Output the [x, y] coordinate of the center of the cell containing the given text.  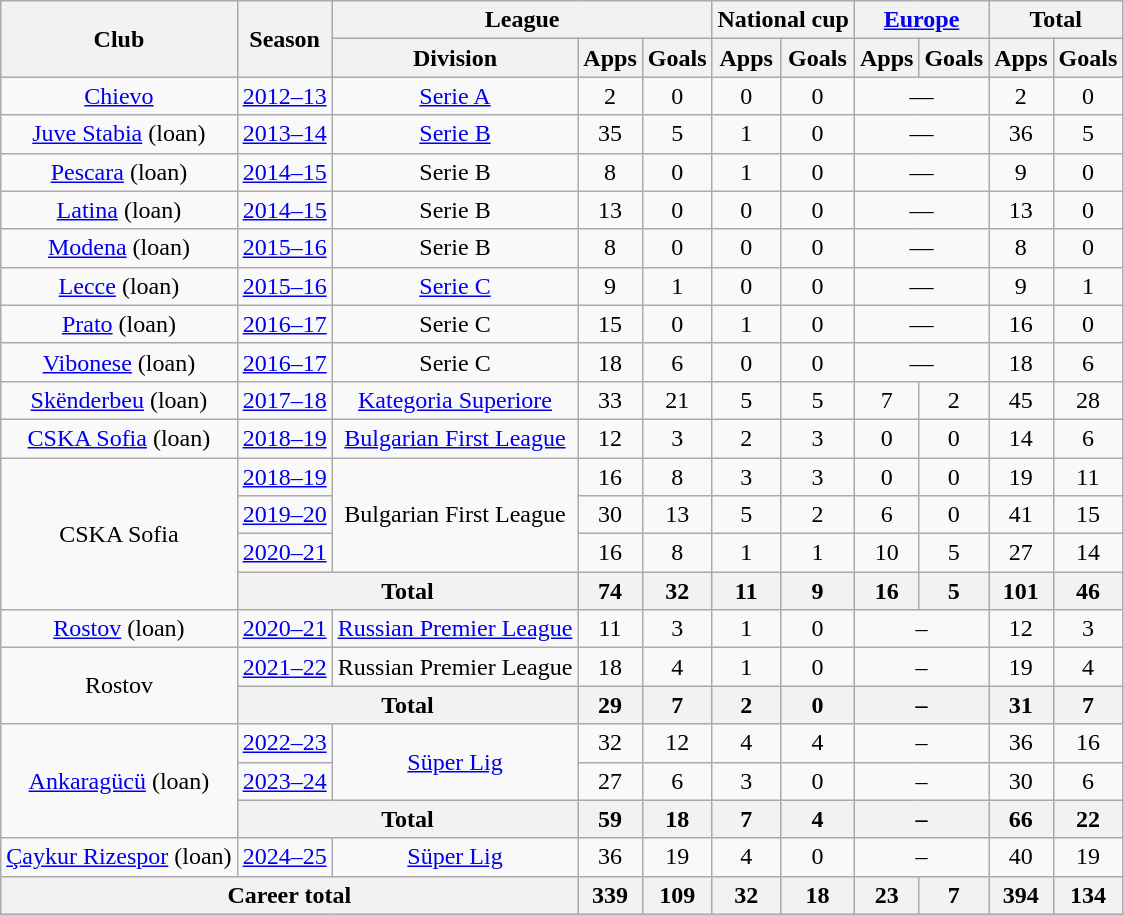
Vibonese (loan) [119, 362]
Rostov [119, 686]
66 [1021, 819]
394 [1021, 895]
46 [1088, 591]
2023–24 [284, 781]
2019–20 [284, 515]
33 [610, 400]
2017–18 [284, 400]
41 [1021, 515]
101 [1021, 591]
Career total [290, 895]
Serie A [455, 96]
Season [284, 39]
Rostov (loan) [119, 629]
22 [1088, 819]
CSKA Sofia (loan) [119, 438]
Chievo [119, 96]
40 [1021, 857]
Ankaragücü (loan) [119, 781]
Lecce (loan) [119, 286]
21 [677, 400]
59 [610, 819]
Europe [921, 20]
109 [677, 895]
Club [119, 39]
2024–25 [284, 857]
29 [610, 705]
Prato (loan) [119, 324]
23 [886, 895]
2012–13 [284, 96]
Çaykur Rizespor (loan) [119, 857]
10 [886, 553]
Kategoria Superiore [455, 400]
2013–14 [284, 134]
2022–23 [284, 743]
Pescara (loan) [119, 172]
Division [455, 58]
Modena (loan) [119, 248]
CSKA Sofia [119, 534]
National cup [783, 20]
Latina (loan) [119, 210]
45 [1021, 400]
28 [1088, 400]
31 [1021, 705]
74 [610, 591]
Skënderbeu (loan) [119, 400]
35 [610, 134]
League [522, 20]
Juve Stabia (loan) [119, 134]
339 [610, 895]
134 [1088, 895]
2021–22 [284, 667]
